Return [X, Y] of the center of cell containing provided text 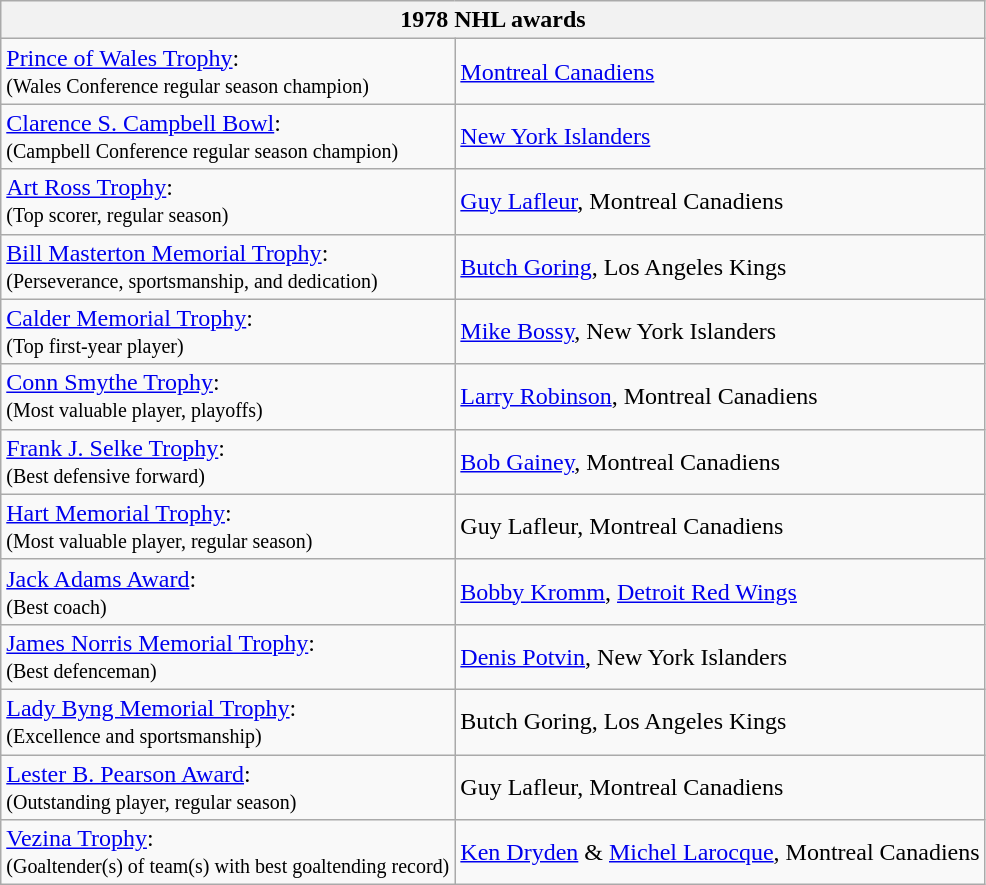
Prince of Wales Trophy:(Wales Conference regular season champion) [228, 72]
Frank J. Selke Trophy:(Best defensive forward) [228, 462]
Vezina Trophy:(Goaltender(s) of team(s) with best goaltending record) [228, 852]
Denis Potvin, New York Islanders [720, 656]
Bill Masterton Memorial Trophy:(Perseverance, sportsmanship, and dedication) [228, 266]
Larry Robinson, Montreal Canadiens [720, 396]
1978 NHL awards [493, 20]
Montreal Canadiens [720, 72]
Bob Gainey, Montreal Canadiens [720, 462]
Conn Smythe Trophy:(Most valuable player, playoffs) [228, 396]
Lester B. Pearson Award:(Outstanding player, regular season) [228, 786]
Bobby Kromm, Detroit Red Wings [720, 592]
Jack Adams Award:(Best coach) [228, 592]
Calder Memorial Trophy:(Top first-year player) [228, 332]
Clarence S. Campbell Bowl:(Campbell Conference regular season champion) [228, 136]
Art Ross Trophy:(Top scorer, regular season) [228, 202]
James Norris Memorial Trophy:(Best defenceman) [228, 656]
Ken Dryden & Michel Larocque, Montreal Canadiens [720, 852]
Hart Memorial Trophy:(Most valuable player, regular season) [228, 526]
New York Islanders [720, 136]
Mike Bossy, New York Islanders [720, 332]
Lady Byng Memorial Trophy:(Excellence and sportsmanship) [228, 722]
